Capture the cell that displays the provided text and extract its (X, Y) central coordinate. 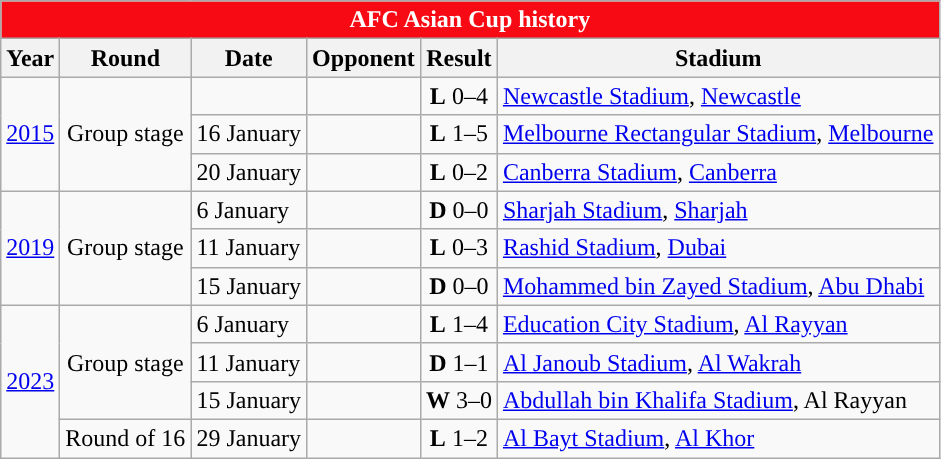
Sharjah Stadium, Sharjah (718, 210)
AFC Asian Cup history (470, 20)
L 0–4 (458, 96)
16 January (249, 134)
Canberra Stadium, Canberra (718, 172)
W 3–0 (458, 400)
Al Janoub Stadium, Al Wakrah (718, 362)
Year (30, 58)
Newcastle Stadium, Newcastle (718, 96)
Opponent (364, 58)
Al Bayt Stadium, Al Khor (718, 438)
Abdullah bin Khalifa Stadium, Al Rayyan (718, 400)
Stadium (718, 58)
L 0–3 (458, 248)
Education City Stadium, Al Rayyan (718, 324)
D 1–1 (458, 362)
20 January (249, 172)
Rashid Stadium, Dubai (718, 248)
29 January (249, 438)
2015 (30, 134)
Melbourne Rectangular Stadium, Melbourne (718, 134)
L 0–2 (458, 172)
Result (458, 58)
2019 (30, 248)
Round of 16 (126, 438)
Round (126, 58)
Date (249, 58)
2023 (30, 381)
L 1–2 (458, 438)
L 1–4 (458, 324)
Mohammed bin Zayed Stadium, Abu Dhabi (718, 286)
L 1–5 (458, 134)
